Output the (x, y) coordinate of the center of the cell containing the given text.  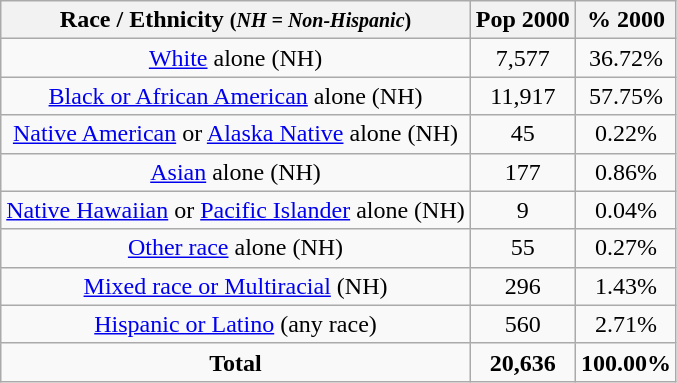
Hispanic or Latino (any race) (236, 324)
0.04% (626, 210)
11,917 (522, 96)
Total (236, 362)
100.00% (626, 362)
7,577 (522, 58)
White alone (NH) (236, 58)
Native American or Alaska Native alone (NH) (236, 134)
57.75% (626, 96)
Mixed race or Multiracial (NH) (236, 286)
560 (522, 324)
0.22% (626, 134)
0.27% (626, 248)
Pop 2000 (522, 20)
296 (522, 286)
36.72% (626, 58)
1.43% (626, 286)
177 (522, 172)
9 (522, 210)
Other race alone (NH) (236, 248)
2.71% (626, 324)
Asian alone (NH) (236, 172)
% 2000 (626, 20)
20,636 (522, 362)
45 (522, 134)
Black or African American alone (NH) (236, 96)
0.86% (626, 172)
Race / Ethnicity (NH = Non-Hispanic) (236, 20)
55 (522, 248)
Native Hawaiian or Pacific Islander alone (NH) (236, 210)
